Determine the (X, Y) coordinate at the center of the cell enclosing the given text.  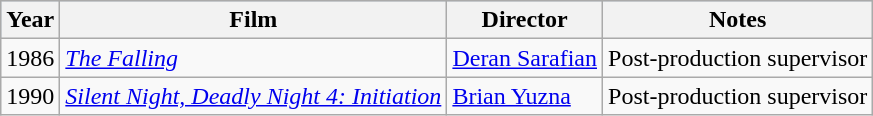
Year (30, 20)
The Falling (254, 58)
Silent Night, Deadly Night 4: Initiation (254, 96)
Brian Yuzna (525, 96)
1986 (30, 58)
Deran Sarafian (525, 58)
1990 (30, 96)
Notes (738, 20)
Director (525, 20)
Film (254, 20)
